From the cell containing the given text, extract its center point as (X, Y) coordinate. 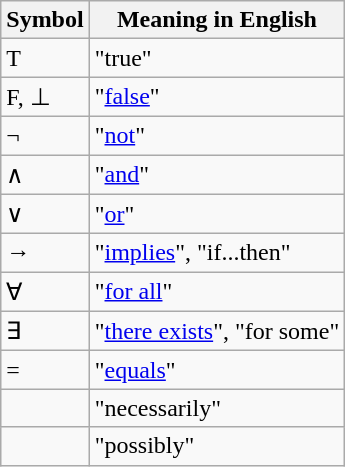
∀ (45, 292)
∨ (45, 214)
"possibly" (217, 446)
"not" (217, 135)
= (45, 370)
"there exists", "for some" (217, 331)
"and" (217, 174)
Symbol (45, 20)
"true" (217, 58)
"false" (217, 97)
→ (45, 253)
"or" (217, 214)
¬ (45, 135)
"necessarily" (217, 408)
"for all" (217, 292)
F, ⊥ (45, 97)
"implies", "if...then" (217, 253)
∃ (45, 331)
T (45, 58)
"equals" (217, 370)
∧ (45, 174)
Meaning in English (217, 20)
